Find where the given text appears and provide that cell's center as [x, y] coordinate. 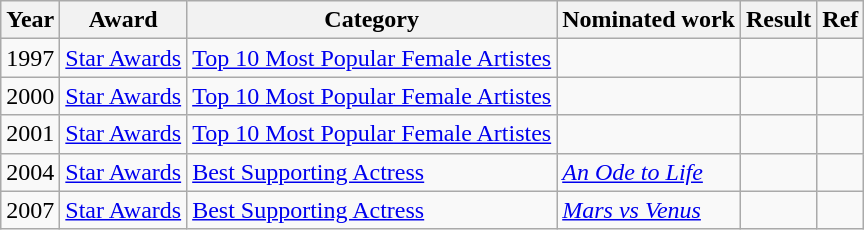
Year [30, 20]
Category [372, 20]
Award [124, 20]
1997 [30, 58]
2007 [30, 210]
Ref [840, 20]
Nominated work [649, 20]
2001 [30, 134]
2004 [30, 172]
2000 [30, 96]
An Ode to Life [649, 172]
Result [778, 20]
Mars vs Venus [649, 210]
